For the text-containing cell, return its midpoint in (X, Y) coordinate format. 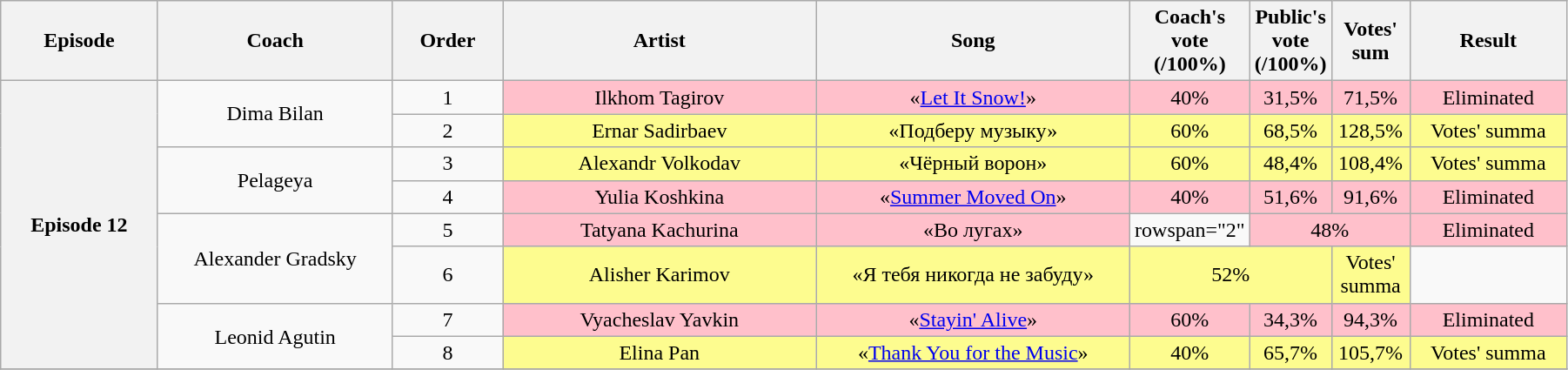
Coach's vote (/100%) (1190, 41)
Vyacheslav Yavkin (660, 320)
Elina Pan (660, 353)
«Stayin' Alive» (973, 320)
48% (1330, 230)
2 (447, 131)
Public's vote (/100%) (1290, 41)
«Let It Snow!» (973, 98)
Coach (275, 41)
65,7% (1290, 353)
Episode 12 (79, 225)
7 (447, 320)
94,3% (1370, 320)
68,5% (1290, 131)
Ernar Sadirbaev (660, 131)
3 (447, 164)
«Я тебя никогда не забуду» (973, 275)
Order (447, 41)
Alexandr Volkodav (660, 164)
108,4% (1370, 164)
Pelageya (275, 180)
«Во лугах» (973, 230)
48,4% (1290, 164)
4 (447, 197)
Dima Bilan (275, 114)
105,7% (1370, 353)
Song (973, 41)
Alexander Gradsky (275, 258)
«Thank You for the Music» (973, 353)
«Summer Moved On» (973, 197)
5 (447, 230)
Ilkhom Tagirov (660, 98)
31,5% (1290, 98)
rowspan="2" (1190, 230)
91,6% (1370, 197)
34,3% (1290, 320)
Votes' sum (1370, 41)
Alisher Karimov (660, 275)
«Подберу музыку» (973, 131)
Leonid Agutin (275, 336)
«Чёрный ворон» (973, 164)
1 (447, 98)
6 (447, 275)
Yulia Koshkina (660, 197)
8 (447, 353)
Result (1488, 41)
Episode (79, 41)
Artist (660, 41)
71,5% (1370, 98)
52% (1231, 275)
51,6% (1290, 197)
128,5% (1370, 131)
Tatyana Kachurina (660, 230)
